Provide the [X, Y] coordinate of the cell's center where the given text is located.  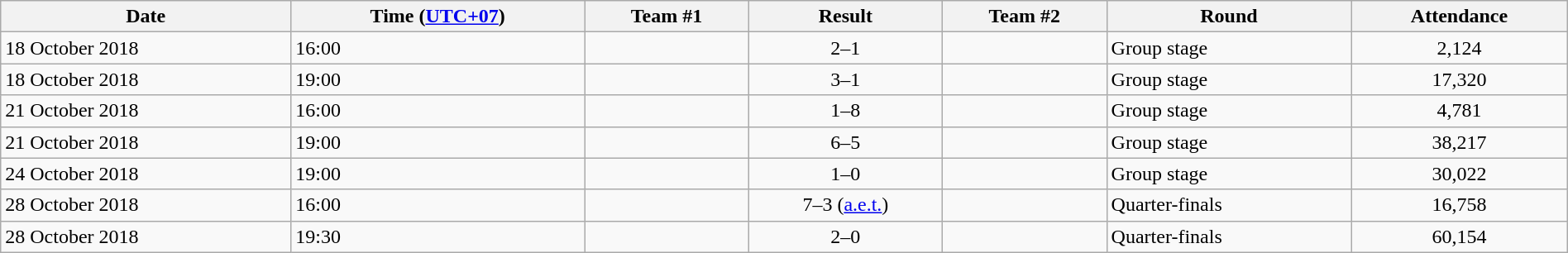
Team #2 [1024, 17]
Team #1 [667, 17]
Result [845, 17]
6–5 [845, 142]
1–8 [845, 111]
2,124 [1460, 48]
19:30 [438, 236]
17,320 [1460, 79]
1–0 [845, 174]
2–1 [845, 48]
Round [1229, 17]
Time (UTC+07) [438, 17]
30,022 [1460, 174]
4,781 [1460, 111]
24 October 2018 [146, 174]
60,154 [1460, 236]
Date [146, 17]
2–0 [845, 236]
7–3 (a.e.t.) [845, 205]
3–1 [845, 79]
Attendance [1460, 17]
38,217 [1460, 142]
16,758 [1460, 205]
